Identify which cell holds the provided text, then report its (X, Y) central coordinate. 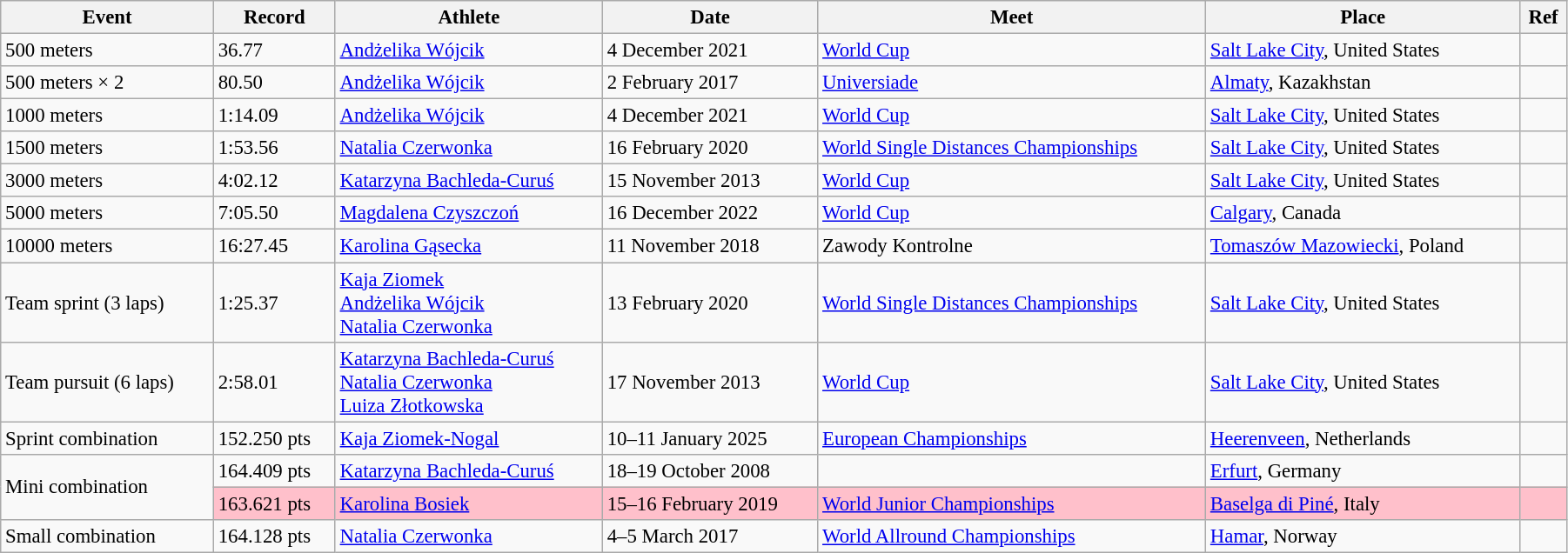
15–16 February 2019 (710, 503)
World Allround Championships (1012, 536)
Zawody Kontrolne (1012, 246)
Karolina Bosiek (468, 503)
36.77 (274, 50)
17 November 2013 (710, 382)
4–5 March 2017 (710, 536)
Athlete (468, 17)
10–11 January 2025 (710, 438)
Kaja ZiomekAndżelika WójcikNatalia Czerwonka (468, 303)
1000 meters (108, 116)
Mini combination (108, 487)
164.409 pts (274, 470)
Ref (1544, 17)
Karolina Gąsecka (468, 246)
European Championships (1012, 438)
16 December 2022 (710, 213)
Kaja Ziomek-Nogal (468, 438)
Sprint combination (108, 438)
Magdalena Czyszczoń (468, 213)
Team sprint (3 laps) (108, 303)
3000 meters (108, 181)
2:58.01 (274, 382)
Erfurt, Germany (1363, 470)
World Junior Championships (1012, 503)
16:27.45 (274, 246)
164.128 pts (274, 536)
Place (1363, 17)
Date (710, 17)
Team pursuit (6 laps) (108, 382)
15 November 2013 (710, 181)
Katarzyna Bachleda-CuruśNatalia CzerwonkaLuiza Złotkowska (468, 382)
500 meters × 2 (108, 83)
7:05.50 (274, 213)
Event (108, 17)
Small combination (108, 536)
13 February 2020 (710, 303)
18–19 October 2008 (710, 470)
Meet (1012, 17)
4:02.12 (274, 181)
163.621 pts (274, 503)
Hamar, Norway (1363, 536)
10000 meters (108, 246)
Calgary, Canada (1363, 213)
Heerenveen, Netherlands (1363, 438)
1:14.09 (274, 116)
16 February 2020 (710, 148)
500 meters (108, 50)
5000 meters (108, 213)
Record (274, 17)
Almaty, Kazakhstan (1363, 83)
Tomaszów Mazowiecki, Poland (1363, 246)
Universiade (1012, 83)
80.50 (274, 83)
152.250 pts (274, 438)
11 November 2018 (710, 246)
2 February 2017 (710, 83)
1:53.56 (274, 148)
Baselga di Piné, Italy (1363, 503)
1500 meters (108, 148)
1:25.37 (274, 303)
